Capture the cell that displays the provided text and extract its [X, Y] central coordinate. 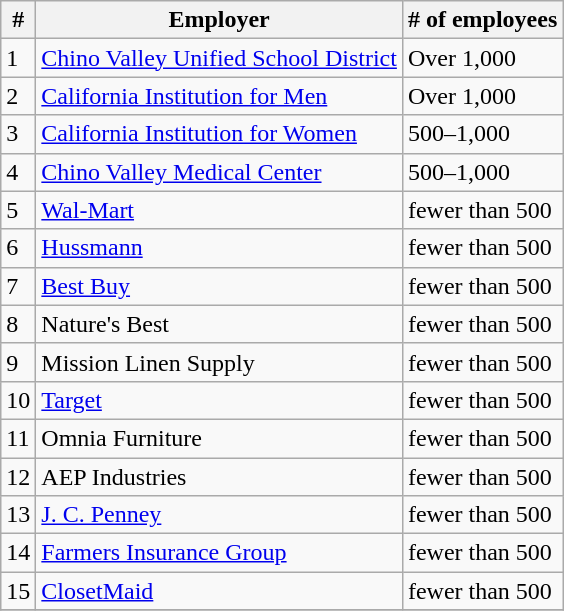
California Institution for Men [220, 96]
Best Buy [220, 286]
2 [18, 96]
14 [18, 553]
8 [18, 324]
J. C. Penney [220, 515]
ClosetMaid [220, 591]
Hussmann [220, 248]
AEP Industries [220, 477]
12 [18, 477]
Employer [220, 20]
9 [18, 362]
Chino Valley Medical Center [220, 172]
Mission Linen Supply [220, 362]
13 [18, 515]
Wal-Mart [220, 210]
6 [18, 248]
Omnia Furniture [220, 438]
15 [18, 591]
Chino Valley Unified School District [220, 58]
Target [220, 400]
4 [18, 172]
7 [18, 286]
# [18, 20]
10 [18, 400]
California Institution for Women [220, 134]
# of employees [482, 20]
3 [18, 134]
Nature's Best [220, 324]
11 [18, 438]
Farmers Insurance Group [220, 553]
1 [18, 58]
5 [18, 210]
